For the text-containing cell, return its midpoint in (X, Y) coordinate format. 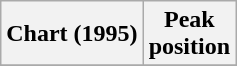
Chart (1995) (72, 34)
Peakposition (189, 34)
